Output the (x, y) coordinate of the center of the cell containing the given text.  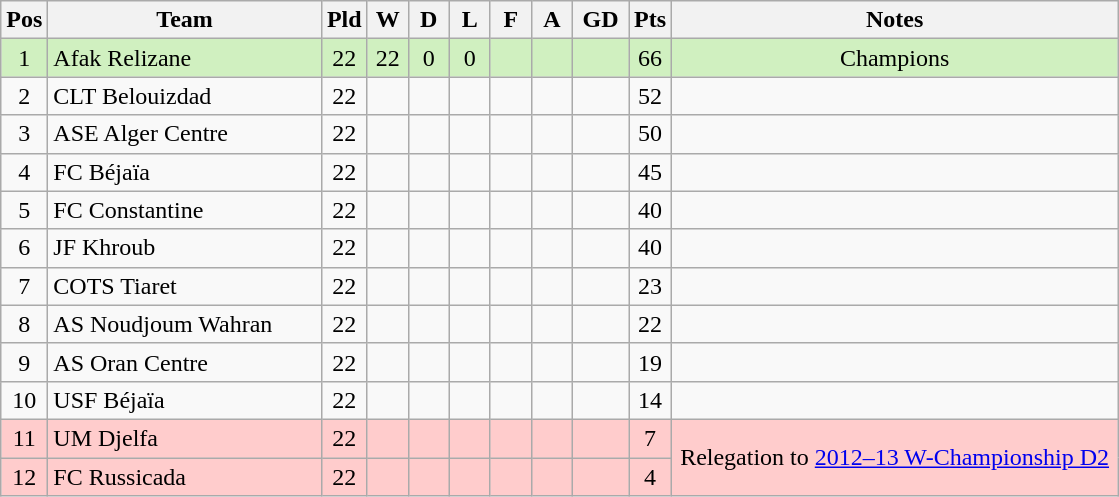
Team (185, 20)
66 (650, 58)
10 (24, 400)
2 (24, 96)
Notes (895, 20)
AS Noudjoum Wahran (185, 324)
1 (24, 58)
A (552, 20)
COTS Tiaret (185, 286)
F (510, 20)
8 (24, 324)
Pts (650, 20)
ASE Alger Centre (185, 134)
3 (24, 134)
19 (650, 362)
W (388, 20)
11 (24, 438)
45 (650, 172)
52 (650, 96)
FC Béjaïa (185, 172)
Relegation to 2012–13 W-Championship D2 (895, 457)
UM Djelfa (185, 438)
12 (24, 477)
AS Oran Centre (185, 362)
D (428, 20)
GD (600, 20)
14 (650, 400)
Pld (344, 20)
Champions (895, 58)
5 (24, 210)
FC Russicada (185, 477)
CLT Belouizdad (185, 96)
9 (24, 362)
JF Khroub (185, 248)
L (470, 20)
50 (650, 134)
Afak Relizane (185, 58)
6 (24, 248)
Pos (24, 20)
FC Constantine (185, 210)
USF Béjaïa (185, 400)
23 (650, 286)
